Return (X, Y) of the center of cell containing provided text 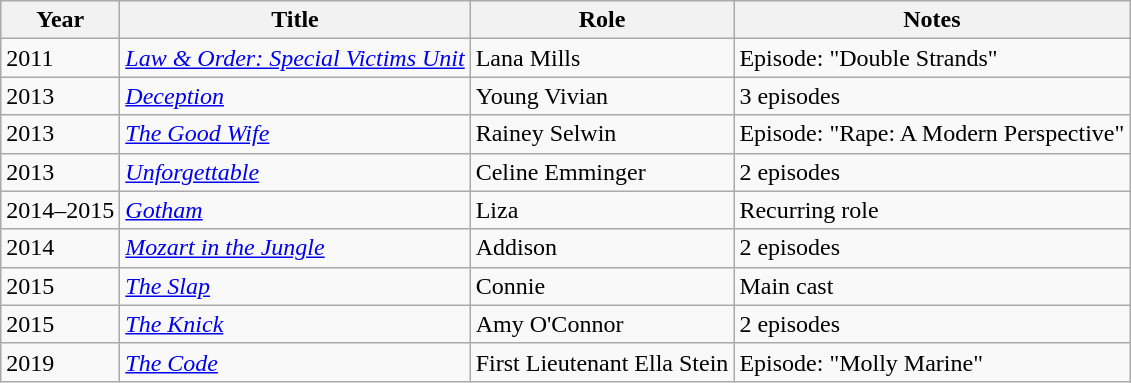
Connie (602, 286)
Lana Mills (602, 58)
The Slap (295, 286)
Role (602, 20)
The Knick (295, 324)
Liza (602, 210)
First Lieutenant Ella Stein (602, 362)
Main cast (932, 286)
Rainey Selwin (602, 134)
Celine Emminger (602, 172)
Deception (295, 96)
Gotham (295, 210)
Addison (602, 248)
2014 (60, 248)
Unforgettable (295, 172)
2019 (60, 362)
Episode: "Rape: A Modern Perspective" (932, 134)
Law & Order: Special Victims Unit (295, 58)
Amy O'Connor (602, 324)
Episode: "Molly Marine" (932, 362)
2014–2015 (60, 210)
Notes (932, 20)
Title (295, 20)
2011 (60, 58)
Recurring role (932, 210)
3 episodes (932, 96)
The Code (295, 362)
Mozart in the Jungle (295, 248)
Young Vivian (602, 96)
Episode: "Double Strands" (932, 58)
The Good Wife (295, 134)
Year (60, 20)
